Locate the cell with the specified text and output its (X, Y) center coordinate. 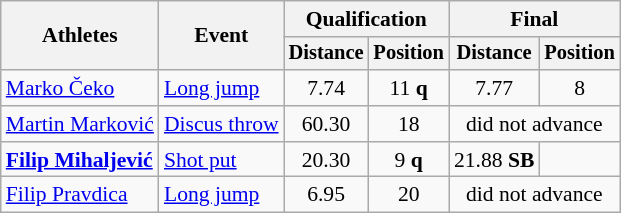
Filip Mihaljević (80, 160)
Filip Pravdica (80, 195)
Qualification (366, 19)
Athletes (80, 36)
11 q (409, 88)
7.74 (326, 88)
Shot put (222, 160)
60.30 (326, 124)
18 (409, 124)
9 q (409, 160)
Martin Marković (80, 124)
Marko Čeko (80, 88)
7.77 (494, 88)
21.88 SB (494, 160)
Event (222, 36)
8 (579, 88)
Final (534, 19)
20.30 (326, 160)
20 (409, 195)
6.95 (326, 195)
Discus throw (222, 124)
